Extract the [x, y] coordinate from the center of the cell holding the provided text.  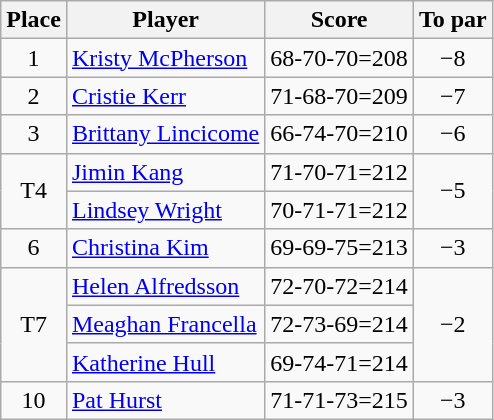
Score [340, 20]
Jimin Kang [165, 172]
2 [34, 96]
Cristie Kerr [165, 96]
69-74-71=214 [340, 362]
Katherine Hull [165, 362]
71-70-71=212 [340, 172]
6 [34, 248]
To par [452, 20]
72-70-72=214 [340, 286]
−6 [452, 134]
71-71-73=215 [340, 400]
Christina Kim [165, 248]
Brittany Lincicome [165, 134]
Lindsey Wright [165, 210]
Helen Alfredsson [165, 286]
−5 [452, 191]
Kristy McPherson [165, 58]
−8 [452, 58]
71-68-70=209 [340, 96]
10 [34, 400]
70-71-71=212 [340, 210]
72-73-69=214 [340, 324]
3 [34, 134]
−7 [452, 96]
Meaghan Francella [165, 324]
Player [165, 20]
1 [34, 58]
66-74-70=210 [340, 134]
−2 [452, 324]
T7 [34, 324]
T4 [34, 191]
69-69-75=213 [340, 248]
Pat Hurst [165, 400]
68-70-70=208 [340, 58]
Place [34, 20]
